Return the [x, y] coordinate for the center point of the cell that contains the specified text.  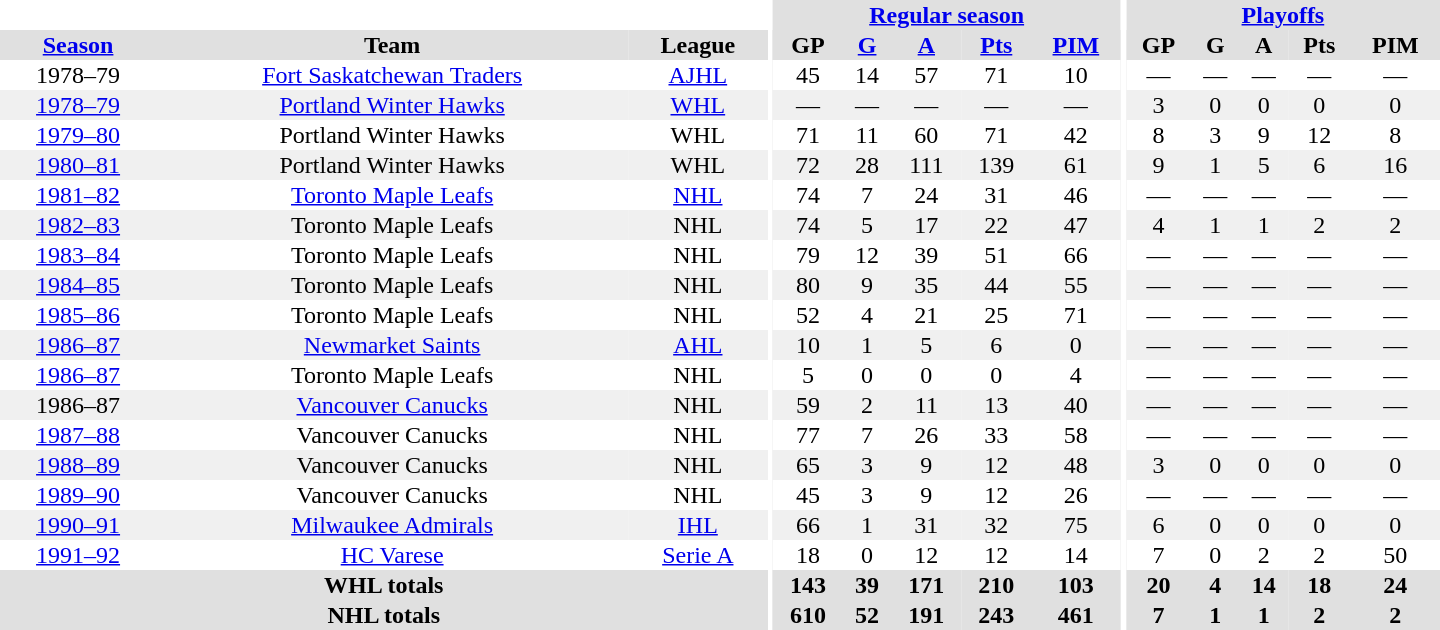
191 [926, 615]
WHL totals [384, 585]
NHL totals [384, 615]
16 [1396, 165]
103 [1076, 585]
80 [808, 285]
1983–84 [78, 255]
Newmarket Saints [392, 345]
League [698, 45]
1982–83 [78, 225]
75 [1076, 525]
1988–89 [78, 465]
Playoffs [1283, 15]
1979–80 [78, 135]
59 [808, 405]
46 [1076, 195]
35 [926, 285]
42 [1076, 135]
111 [926, 165]
243 [996, 615]
47 [1076, 225]
IHL [698, 525]
1987–88 [78, 435]
40 [1076, 405]
58 [1076, 435]
51 [996, 255]
1989–90 [78, 495]
Serie A [698, 555]
20 [1158, 585]
79 [808, 255]
610 [808, 615]
AHL [698, 345]
22 [996, 225]
461 [1076, 615]
1984–85 [78, 285]
55 [1076, 285]
60 [926, 135]
Season [78, 45]
33 [996, 435]
21 [926, 315]
65 [808, 465]
Team [392, 45]
28 [867, 165]
Milwaukee Admirals [392, 525]
48 [1076, 465]
25 [996, 315]
Fort Saskatchewan Traders [392, 75]
77 [808, 435]
1985–86 [78, 315]
50 [1396, 555]
1981–82 [78, 195]
32 [996, 525]
Regular season [947, 15]
HC Varese [392, 555]
139 [996, 165]
17 [926, 225]
44 [996, 285]
143 [808, 585]
AJHL [698, 75]
13 [996, 405]
57 [926, 75]
72 [808, 165]
1990–91 [78, 525]
61 [1076, 165]
1991–92 [78, 555]
171 [926, 585]
1980–81 [78, 165]
210 [996, 585]
